Pinpoint the cell where the given text exists, returning its (x, y) midpoint coordinate. 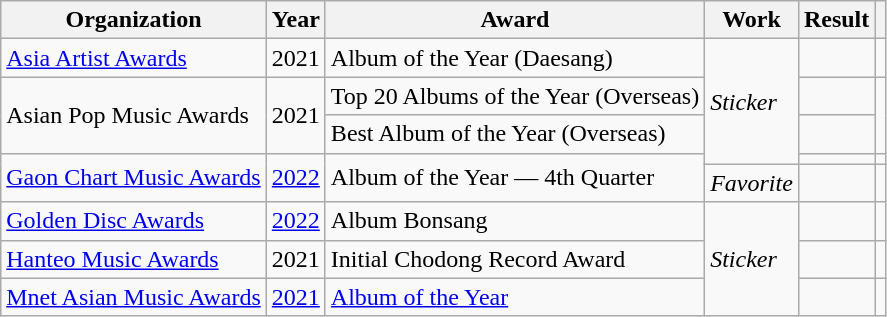
Gaon Chart Music Awards (134, 178)
Album of the Year (Daesang) (514, 58)
Best Album of the Year (Overseas) (514, 134)
Result (836, 20)
Album of the Year — 4th Quarter (514, 178)
Initial Chodong Record Award (514, 259)
Top 20 Albums of the Year (Overseas) (514, 96)
Mnet Asian Music Awards (134, 297)
Hanteo Music Awards (134, 259)
Asian Pop Music Awards (134, 115)
Album Bonsang (514, 221)
Favorite (752, 183)
Year (296, 20)
Asia Artist Awards (134, 58)
Award (514, 20)
Album of the Year (514, 297)
Work (752, 20)
Golden Disc Awards (134, 221)
Organization (134, 20)
